Detect which cell encompasses the target text, then output its [X, Y] center coordinate. 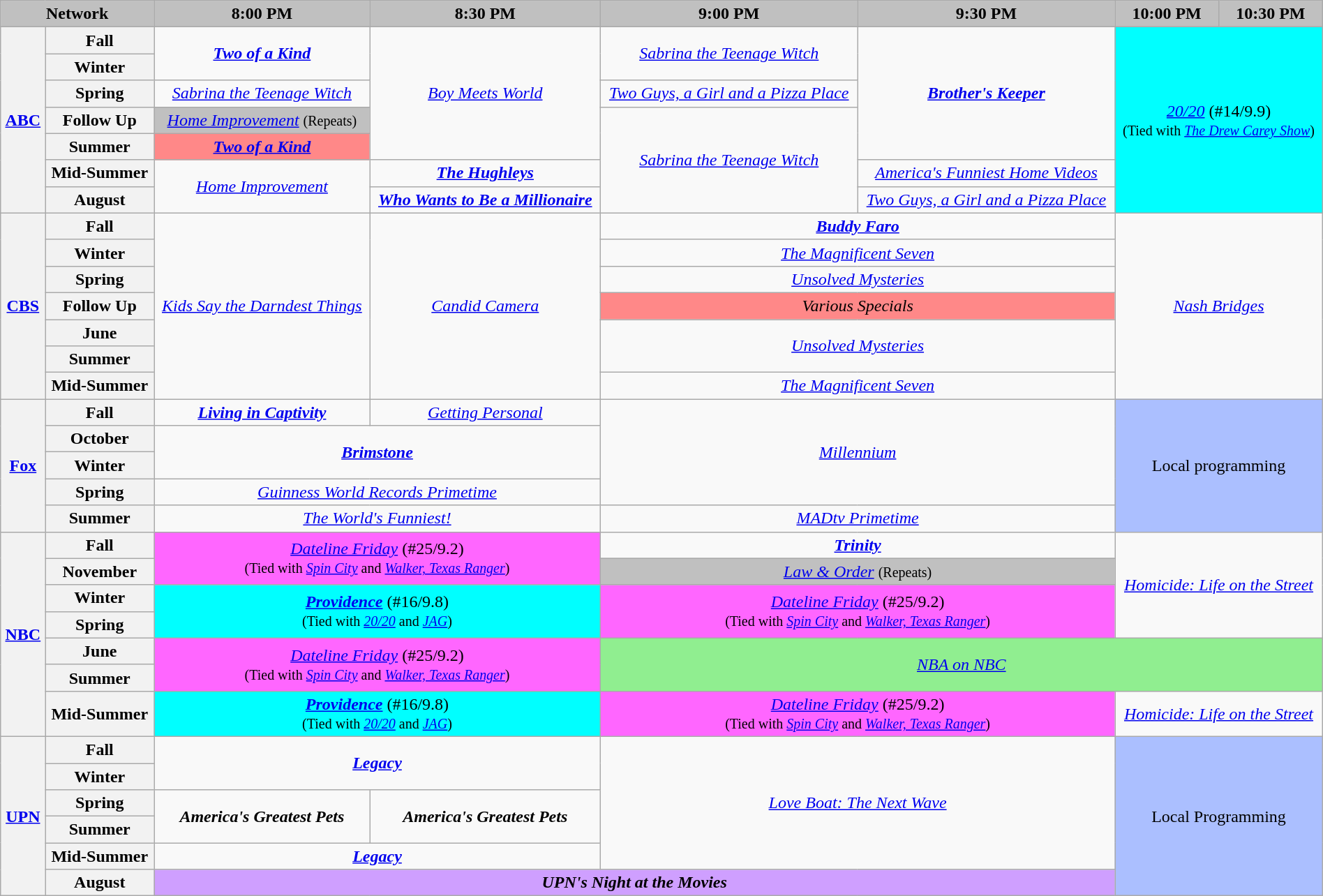
UPN's Night at the Movies [635, 883]
Law & Order (Repeats) [857, 572]
Getting Personal [485, 412]
Guinness World Records Primetime [378, 492]
America's Funniest Home Videos [987, 173]
Various Specials [857, 306]
9:30 PM [987, 14]
Brother's Keeper [987, 94]
Candid Camera [485, 306]
Trinity [857, 545]
Network [77, 14]
9:00 PM [728, 14]
Living in Captivity [262, 412]
Love Boat: The Next Wave [857, 802]
Boy Meets World [485, 94]
ABC [23, 120]
Local Programming [1218, 816]
10:00 PM [1167, 14]
Kids Say the Darndest Things [262, 306]
CBS [23, 306]
Who Wants to Be a Millionaire [485, 200]
8:30 PM [485, 14]
Fox [23, 465]
20/20 (#14/9.9)(Tied with The Drew Carey Show) [1218, 120]
10:30 PM [1270, 14]
Millennium [857, 452]
Local programming [1218, 465]
MADtv Primetime [857, 518]
November [100, 572]
Home Improvement [262, 186]
8:00 PM [262, 14]
The Hughleys [485, 173]
The World's Funniest! [378, 518]
Brimstone [378, 452]
Home Improvement (Repeats) [262, 120]
October [100, 439]
Nash Bridges [1218, 306]
UPN [23, 816]
NBA on NBC [962, 664]
Buddy Faro [857, 226]
NBC [23, 634]
